From the cell containing the given text, extract its center point as [X, Y] coordinate. 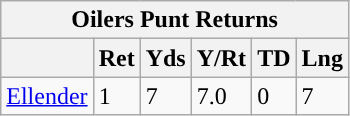
1 [116, 96]
Ret [116, 58]
Yds [166, 58]
0 [274, 96]
Oilers Punt Returns [175, 20]
TD [274, 58]
7.0 [221, 96]
Lng [322, 58]
Ellender [47, 96]
Y/Rt [221, 58]
